Output the [X, Y] coordinate of the center of the cell containing the given text.  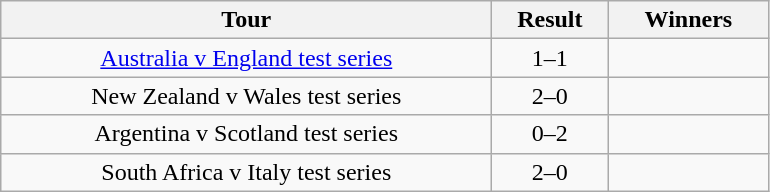
Winners [688, 20]
Tour [246, 20]
South Africa v Italy test series [246, 172]
New Zealand v Wales test series [246, 96]
Result [550, 20]
Argentina v Scotland test series [246, 134]
0–2 [550, 134]
1–1 [550, 58]
Australia v England test series [246, 58]
